Output the (X, Y) coordinate of the center of the cell containing the given text.  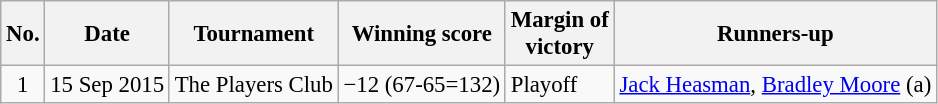
Playoff (560, 85)
1 (23, 85)
The Players Club (254, 85)
Jack Heasman, Bradley Moore (a) (775, 85)
Winning score (422, 34)
Tournament (254, 34)
−12 (67-65=132) (422, 85)
Date (107, 34)
15 Sep 2015 (107, 85)
No. (23, 34)
Runners-up (775, 34)
Margin ofvictory (560, 34)
